Return [x, y] of the center of cell containing provided text 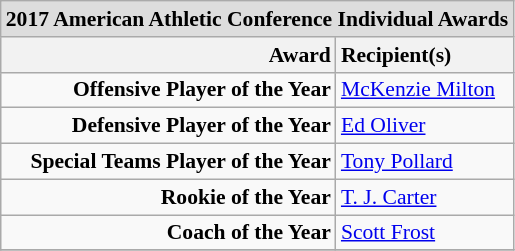
Rookie of the Year [168, 197]
McKenzie Milton [424, 90]
Ed Oliver [424, 126]
Coach of the Year [168, 233]
Scott Frost [424, 233]
Recipient(s) [424, 55]
Defensive Player of the Year [168, 126]
T. J. Carter [424, 197]
2017 American Athletic Conference Individual Awards [257, 19]
Offensive Player of the Year [168, 90]
Tony Pollard [424, 162]
Special Teams Player of the Year [168, 162]
Award [168, 55]
